Capture the cell that displays the provided text and extract its [x, y] central coordinate. 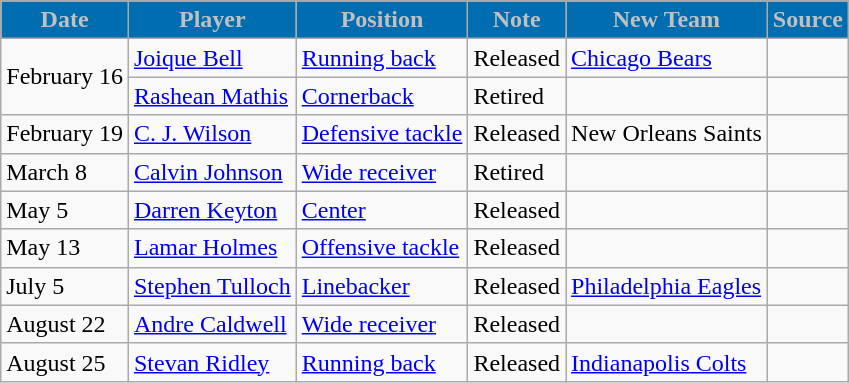
Source [808, 20]
New Team [667, 20]
Rashean Mathis [212, 96]
Defensive tackle [382, 134]
Philadelphia Eagles [667, 286]
Offensive tackle [382, 248]
May 5 [65, 210]
Chicago Bears [667, 58]
February 19 [65, 134]
C. J. Wilson [212, 134]
Date [65, 20]
New Orleans Saints [667, 134]
Stephen Tulloch [212, 286]
Lamar Holmes [212, 248]
August 25 [65, 362]
Linebacker [382, 286]
Andre Caldwell [212, 324]
August 22 [65, 324]
Position [382, 20]
Center [382, 210]
March 8 [65, 172]
July 5 [65, 286]
Darren Keyton [212, 210]
Cornerback [382, 96]
Joique Bell [212, 58]
February 16 [65, 77]
Calvin Johnson [212, 172]
Stevan Ridley [212, 362]
May 13 [65, 248]
Indianapolis Colts [667, 362]
Note [517, 20]
Player [212, 20]
